Scan for the cell matching the given text and deliver its [X, Y] coordinate at center. 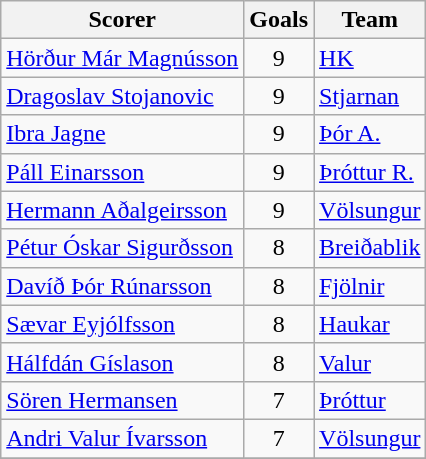
Andri Valur Ívarsson [122, 438]
Sævar Eyjólfsson [122, 324]
Þór A. [370, 134]
Páll Einarsson [122, 172]
Scorer [122, 20]
Hermann Aðalgeirsson [122, 210]
Breiðablik [370, 248]
Þróttur [370, 400]
Fjölnir [370, 286]
Hálfdán Gíslason [122, 362]
Valur [370, 362]
Ibra Jagne [122, 134]
HK [370, 58]
Goals [279, 20]
Hörður Már Magnússon [122, 58]
Stjarnan [370, 96]
Dragoslav Stojanovic [122, 96]
Haukar [370, 324]
Þróttur R. [370, 172]
Pétur Óskar Sigurðsson [122, 248]
Sören Hermansen [122, 400]
Davíð Þór Rúnarsson [122, 286]
Team [370, 20]
